From the cell containing the given text, extract its center point as [X, Y] coordinate. 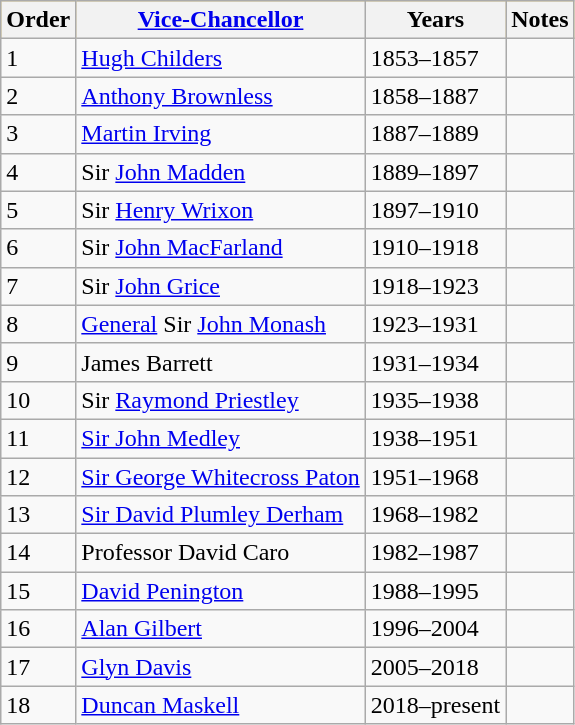
3 [38, 134]
1968–1982 [435, 515]
Sir David Plumley Derham [220, 515]
6 [38, 248]
Years [435, 20]
7 [38, 286]
1935–1938 [435, 400]
13 [38, 515]
4 [38, 172]
2005–2018 [435, 667]
14 [38, 553]
Sir John Grice [220, 286]
Professor David Caro [220, 553]
9 [38, 362]
Sir John Medley [220, 438]
Anthony Brownless [220, 96]
1931–1934 [435, 362]
Alan Gilbert [220, 629]
1982–1987 [435, 553]
1910–1918 [435, 248]
Sir John MacFarland [220, 248]
1951–1968 [435, 477]
15 [38, 591]
17 [38, 667]
Martin Irving [220, 134]
16 [38, 629]
1923–1931 [435, 324]
Hugh Childers [220, 58]
18 [38, 705]
Notes [540, 20]
Sir Henry Wrixon [220, 210]
Glyn Davis [220, 667]
5 [38, 210]
General Sir John Monash [220, 324]
8 [38, 324]
12 [38, 477]
James Barrett [220, 362]
2 [38, 96]
1887–1889 [435, 134]
Sir Raymond Priestley [220, 400]
1988–1995 [435, 591]
1897–1910 [435, 210]
Sir John Madden [220, 172]
2018–present [435, 705]
10 [38, 400]
David Penington [220, 591]
Sir George Whitecross Paton [220, 477]
Order [38, 20]
1853–1857 [435, 58]
1889–1897 [435, 172]
1 [38, 58]
Duncan Maskell [220, 705]
11 [38, 438]
1918–1923 [435, 286]
1938–1951 [435, 438]
1996–2004 [435, 629]
1858–1887 [435, 96]
Vice-Chancellor [220, 20]
